Return the [X, Y] coordinate for the center point of the cell that contains the specified text.  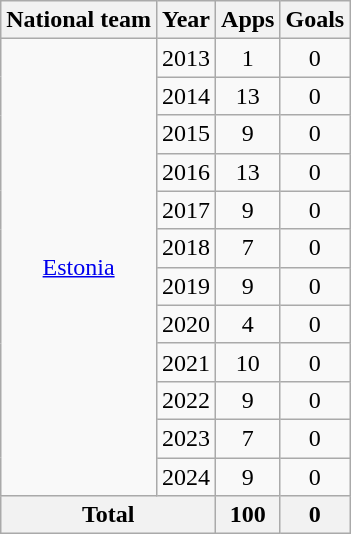
100 [248, 515]
Apps [248, 20]
2024 [186, 477]
Year [186, 20]
2021 [186, 362]
Estonia [79, 268]
1 [248, 58]
National team [79, 20]
2023 [186, 438]
10 [248, 362]
2022 [186, 400]
2015 [186, 134]
Goals [315, 20]
Total [108, 515]
2019 [186, 286]
4 [248, 324]
2013 [186, 58]
2017 [186, 210]
2020 [186, 324]
2016 [186, 172]
2014 [186, 96]
2018 [186, 248]
